From the cell containing the given text, extract its center point as (x, y) coordinate. 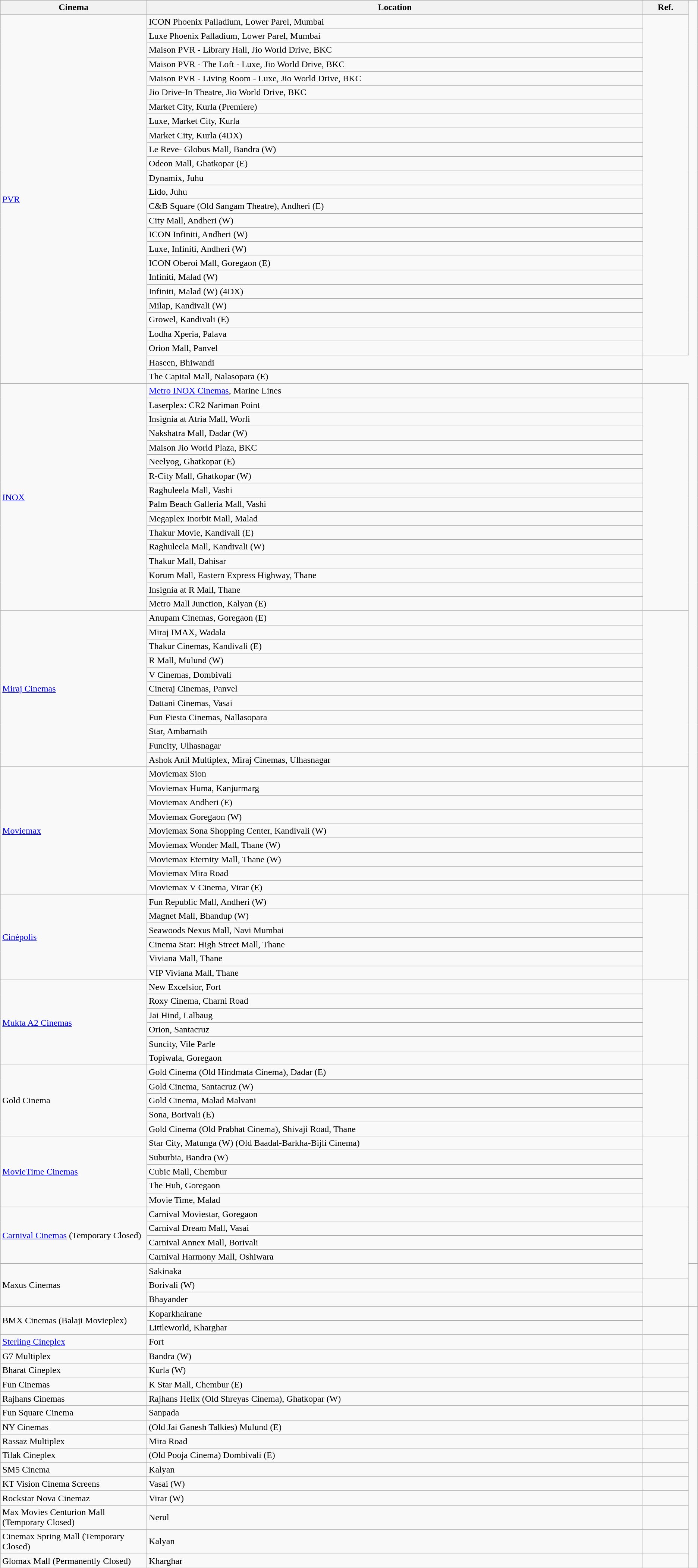
Metro INOX Cinemas, Marine Lines (395, 391)
Korum Mall, Eastern Express Highway, Thane (395, 575)
Market City, Kurla (4DX) (395, 135)
(Old Pooja Cinema) Dombivali (E) (395, 1455)
Fort (395, 1342)
Luxe, Market City, Kurla (395, 121)
Rockstar Nova Cinemaz (74, 1498)
Thakur Movie, Kandivali (E) (395, 533)
Lodha Xperia, Palava (395, 334)
K Star Mall, Chembur (E) (395, 1384)
Bandra (W) (395, 1356)
Moviemax Wonder Mall, Thane (W) (395, 845)
Sterling Cineplex (74, 1342)
Orion Mall, Panvel (395, 348)
Thakur Mall, Dahisar (395, 561)
Insignia at R Mall, Thane (395, 589)
Koparkhairane (395, 1313)
R Mall, Mulund (W) (395, 661)
Kharghar (395, 1561)
Moviemax Huma, Kanjurmarg (395, 788)
Fun Fiesta Cinemas, Nallasopara (395, 717)
Carnival Moviestar, Goregaon (395, 1214)
Luxe Phoenix Palladium, Lower Parel, Mumbai (395, 36)
Jio Drive-In Theatre, Jio World Drive, BKC (395, 92)
Sakinaka (395, 1271)
Cinemax Spring Mall (Temporary Closed) (74, 1541)
Miraj IMAX, Wadala (395, 632)
Fun Square Cinema (74, 1413)
Rajhans Cinemas (74, 1399)
Carnival Dream Mall, Vasai (395, 1228)
KT Vision Cinema Screens (74, 1484)
Maxus Cinemas (74, 1285)
Milap, Kandivali (W) (395, 305)
Maison PVR - Library Hall, Jio World Drive, BKC (395, 50)
Borivali (W) (395, 1285)
Roxy Cinema, Charni Road (395, 1001)
Moviemax V Cinema, Virar (E) (395, 888)
Gold Cinema (Old Prabhat Cinema), Shivaji Road, Thane (395, 1129)
Jai Hind, Lalbaug (395, 1015)
Dynamix, Juhu (395, 178)
Moviemax (74, 831)
Gold Cinema, Santacruz (W) (395, 1086)
Miraj Cinemas (74, 689)
Nerul (395, 1517)
Cinema (74, 7)
Megaplex Inorbit Mall, Malad (395, 518)
The Hub, Goregaon (395, 1186)
Neelyog, Ghatkopar (E) (395, 462)
Growel, Kandivali (E) (395, 320)
Star City, Matunga (W) (Old Baadal-Barkha-Bijli Cinema) (395, 1143)
Sanpada (395, 1413)
Cineraj Cinemas, Panvel (395, 689)
INOX (74, 497)
Ashok Anil Multiplex, Miraj Cinemas, Ulhasnagar (395, 760)
Thakur Cinemas, Kandivali (E) (395, 646)
Vasai (W) (395, 1484)
Insignia at Atria Mall, Worli (395, 419)
Topiwala, Goregaon (395, 1058)
Virar (W) (395, 1498)
Raghuleela Mall, Vashi (395, 490)
Moviemax Eternity Mall, Thane (W) (395, 859)
Laserplex: CR2 Nariman Point (395, 405)
Carnival Annex Mall, Borivali (395, 1242)
V Cinemas, Dombivali (395, 675)
BMX Cinemas (Balaji Movieplex) (74, 1320)
Fun Republic Mall, Andheri (W) (395, 902)
ICON Infiniti, Andheri (W) (395, 235)
Dattani Cinemas, Vasai (395, 703)
Infiniti, Malad (W) (395, 277)
Haseen, Bhiwandi (395, 362)
Metro Mall Junction, Kalyan (E) (395, 603)
ICON Oberoi Mall, Goregaon (E) (395, 263)
Infiniti, Malad (W) (4DX) (395, 291)
Max Movies Centurion Mall (Temporary Closed) (74, 1517)
Bharat Cineplex (74, 1370)
City Mall, Andheri (W) (395, 220)
Carnival Cinemas (Temporary Closed) (74, 1235)
Market City, Kurla (Premiere) (395, 107)
Maison Jio World Plaza, BKC (395, 448)
Sona, Borivali (E) (395, 1115)
Carnival Harmony Mall, Oshiwara (395, 1257)
C&B Square (Old Sangam Theatre), Andheri (E) (395, 206)
Star, Ambarnath (395, 731)
VIP Viviana Mall, Thane (395, 973)
Movie Time, Malad (395, 1200)
New Excelsior, Fort (395, 987)
Bhayander (395, 1299)
G7 Multiplex (74, 1356)
Tilak Cineplex (74, 1455)
Luxe, Infiniti, Andheri (W) (395, 249)
Odeon Mall, Ghatkopar (E) (395, 163)
Maison PVR - The Loft - Luxe, Jio World Drive, BKC (395, 64)
Ref. (666, 7)
Viviana Mall, Thane (395, 959)
Suncity, Vile Parle (395, 1044)
Orion, Santacruz (395, 1029)
NY Cinemas (74, 1427)
MovieTime Cinemas (74, 1172)
Moviemax Sion (395, 774)
Gold Cinema, Malad Malvani (395, 1101)
Raghuleela Mall, Kandivali (W) (395, 547)
Le Reve- Globus Mall, Bandra (W) (395, 149)
Nakshatra Mall, Dadar (W) (395, 433)
PVR (74, 199)
Moviemax Mira Road (395, 874)
Anupam Cinemas, Goregaon (E) (395, 618)
Littleworld, Kharghar (395, 1328)
Rajhans Helix (Old Shreyas Cinema), Ghatkopar (W) (395, 1399)
Lido, Juhu (395, 192)
Cubic Mall, Chembur (395, 1172)
Rassaz Multiplex (74, 1441)
Gold Cinema (Old Hindmata Cinema), Dadar (E) (395, 1072)
SM5 Cinema (74, 1470)
Maison PVR - Living Room - Luxe, Jio World Drive, BKC (395, 78)
Gold Cinema (74, 1100)
Cinépolis (74, 937)
(Old Jai Ganesh Talkies) Mulund (E) (395, 1427)
Moviemax Goregaon (W) (395, 816)
R-City Mall, Ghatkopar (W) (395, 476)
Mukta A2 Cinemas (74, 1022)
ICON Phoenix Palladium, Lower Parel, Mumbai (395, 22)
Moviemax Sona Shopping Center, Kandivali (W) (395, 831)
Seawoods Nexus Mall, Navi Mumbai (395, 930)
Location (395, 7)
Kurla (W) (395, 1370)
Magnet Mall, Bhandup (W) (395, 916)
Moviemax Andheri (E) (395, 802)
Palm Beach Galleria Mall, Vashi (395, 504)
Mira Road (395, 1441)
The Capital Mall, Nalasopara (E) (395, 376)
Cinema Star: High Street Mall, Thane (395, 944)
Fun Cinemas (74, 1384)
Suburbia, Bandra (W) (395, 1157)
Glomax Mall (Permanently Closed) (74, 1561)
Funcity, Ulhasnagar (395, 746)
